Identify which cell holds the provided text, then report its (X, Y) central coordinate. 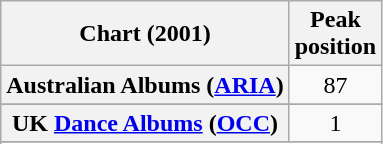
UK Dance Albums (OCC) (145, 123)
87 (335, 85)
Peakposition (335, 34)
Chart (2001) (145, 34)
1 (335, 123)
Australian Albums (ARIA) (145, 85)
